Return [X, Y] of the center of cell containing provided text 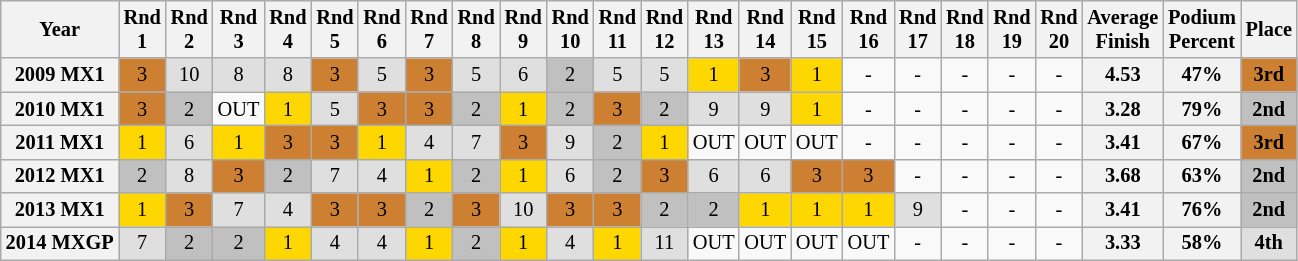
2009 MX1 [60, 75]
Rnd1 [142, 29]
3.28 [1122, 109]
AverageFinish [1122, 29]
4.53 [1122, 75]
Rnd20 [1058, 29]
63% [1202, 176]
Rnd17 [918, 29]
47% [1202, 75]
Rnd13 [714, 29]
Rnd12 [664, 29]
11 [664, 243]
Rnd15 [817, 29]
2011 MX1 [60, 142]
Rnd3 [239, 29]
2013 MX1 [60, 210]
58% [1202, 243]
3.68 [1122, 176]
Rnd11 [618, 29]
PodiumPercent [1202, 29]
Rnd8 [476, 29]
3.33 [1122, 243]
4th [1269, 243]
Rnd16 [869, 29]
67% [1202, 142]
Rnd10 [570, 29]
79% [1202, 109]
Year [60, 29]
Place [1269, 29]
Rnd2 [190, 29]
Rnd5 [334, 29]
Rnd4 [288, 29]
Rnd6 [382, 29]
Rnd9 [524, 29]
2012 MX1 [60, 176]
76% [1202, 210]
Rnd19 [1012, 29]
Rnd14 [765, 29]
2010 MX1 [60, 109]
Rnd18 [964, 29]
2014 MXGP [60, 243]
Rnd7 [428, 29]
